Detect which cell encompasses the target text, then output its (X, Y) center coordinate. 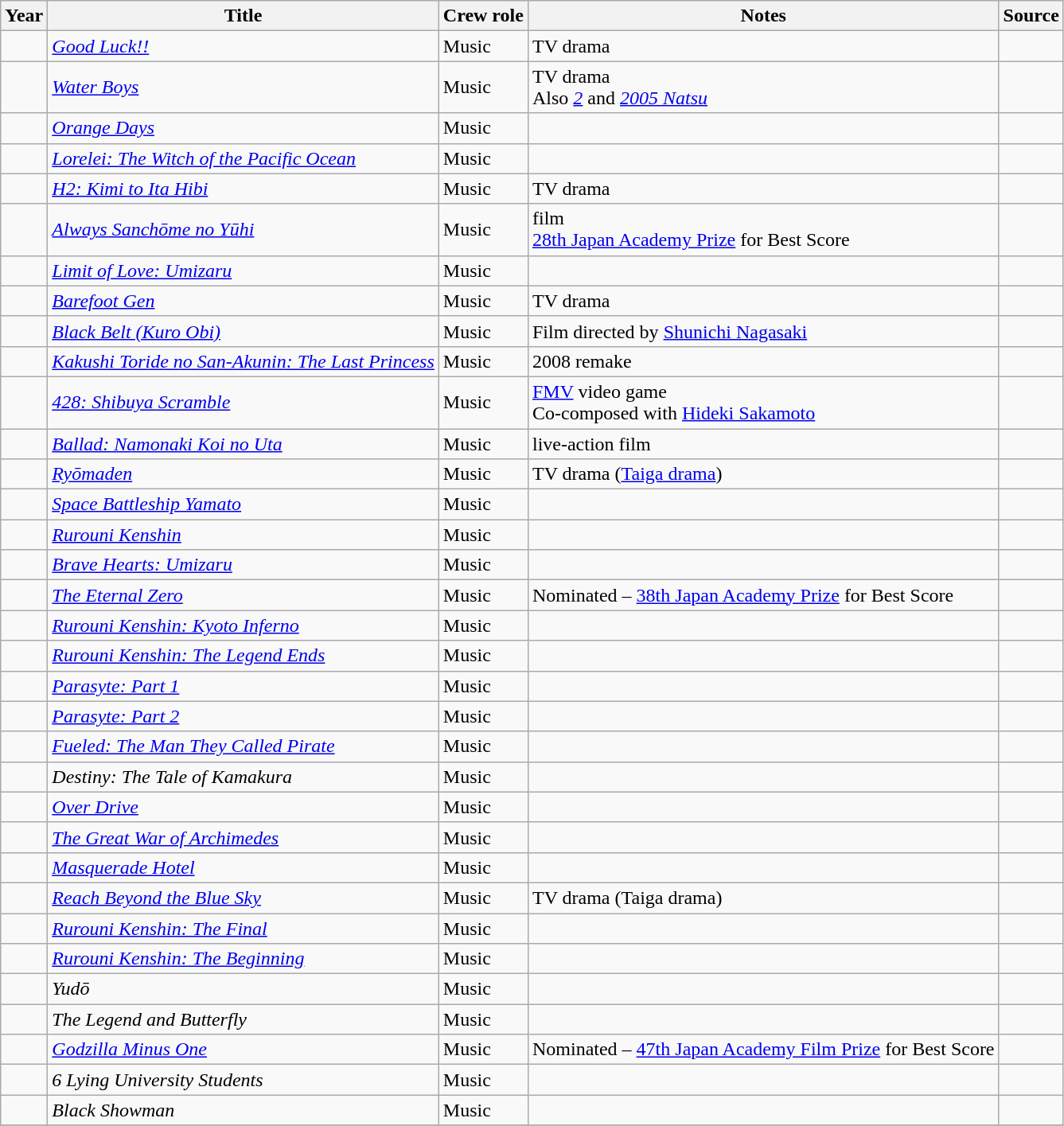
Source (1031, 16)
428: Shibuya Scramble (244, 403)
Good Luck!! (244, 46)
live-action film (763, 443)
Yudō (244, 989)
The Eternal Zero (244, 595)
Parasyte: Part 1 (244, 686)
Rurouni Kenshin: The Final (244, 929)
Water Boys (244, 88)
film28th Japan Academy Prize for Best Score (763, 229)
Orange Days (244, 128)
Parasyte: Part 2 (244, 716)
The Legend and Butterfly (244, 1019)
Rurouni Kenshin: Kyoto Inferno (244, 625)
Rurouni Kenshin (244, 535)
Ballad: Namonaki Koi no Uta (244, 443)
Crew role (483, 16)
Film directed by Shunichi Nagasaki (763, 331)
Year (24, 16)
Brave Hearts: Umizaru (244, 565)
2008 remake (763, 361)
Limit of Love: Umizaru (244, 271)
FMV video gameCo-composed with Hideki Sakamoto (763, 403)
Black Showman (244, 1110)
Rurouni Kenshin: The Legend Ends (244, 656)
Over Drive (244, 807)
Ryōmaden (244, 474)
The Great War of Archimedes (244, 837)
6 Lying University Students (244, 1080)
Barefoot Gen (244, 301)
Nominated – 47th Japan Academy Film Prize for Best Score (763, 1050)
Kakushi Toride no San-Akunin: The Last Princess (244, 361)
Masquerade Hotel (244, 867)
Nominated – 38th Japan Academy Prize for Best Score (763, 595)
Notes (763, 16)
Title (244, 16)
Black Belt (Kuro Obi) (244, 331)
Always Sanchōme no Yūhi (244, 229)
TV dramaAlso 2 and 2005 Natsu (763, 88)
H2: Kimi to Ita Hibi (244, 189)
Rurouni Kenshin: The Beginning (244, 959)
Lorelei: The Witch of the Pacific Ocean (244, 158)
Fueled: The Man They Called Pirate (244, 746)
Space Battleship Yamato (244, 505)
Reach Beyond the Blue Sky (244, 898)
Godzilla Minus One (244, 1050)
Destiny: The Tale of Kamakura (244, 777)
